Scan for the cell matching the given text and deliver its [X, Y] coordinate at center. 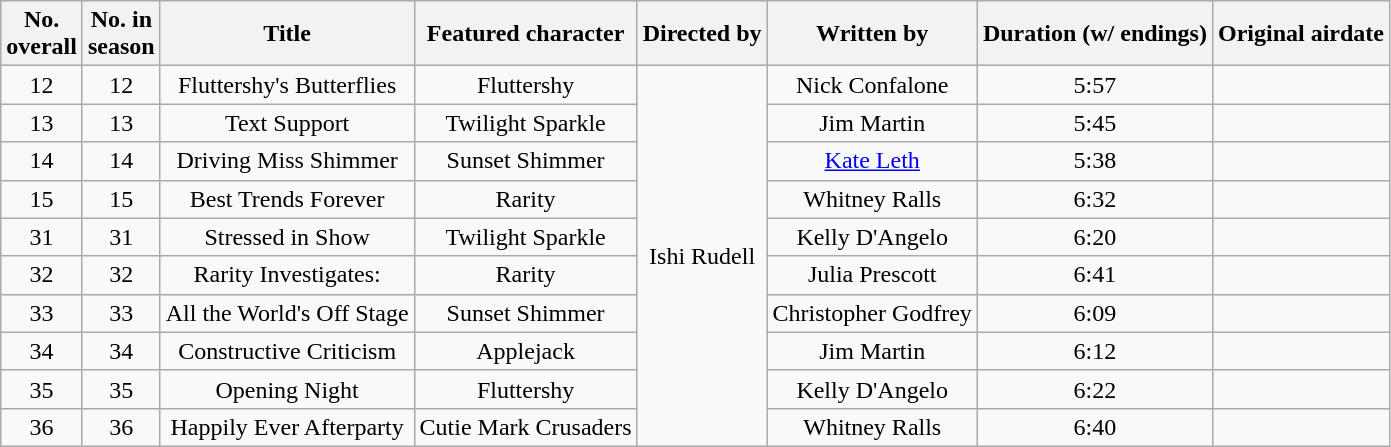
6:12 [1094, 351]
Rarity Investigates: [287, 275]
Nick Confalone [872, 85]
Best Trends Forever [287, 199]
5:45 [1094, 123]
6:41 [1094, 275]
Driving Miss Shimmer [287, 161]
Duration (w/ endings) [1094, 34]
Featured character [526, 34]
Applejack [526, 351]
Christopher Godfrey [872, 313]
Written by [872, 34]
Opening Night [287, 389]
All the World's Off Stage [287, 313]
Ishi Rudell [702, 256]
Text Support [287, 123]
Directed by [702, 34]
Julia Prescott [872, 275]
Original airdate [1300, 34]
Title [287, 34]
Fluttershy's Butterflies [287, 85]
6:20 [1094, 237]
5:38 [1094, 161]
6:22 [1094, 389]
Stressed in Show [287, 237]
6:09 [1094, 313]
Happily Ever Afterparty [287, 427]
Constructive Criticism [287, 351]
6:32 [1094, 199]
No. inseason [121, 34]
No. overall [42, 34]
Kate Leth [872, 161]
6:40 [1094, 427]
5:57 [1094, 85]
Cutie Mark Crusaders [526, 427]
